Return the [x, y] coordinate for the center point of the cell that contains the specified text.  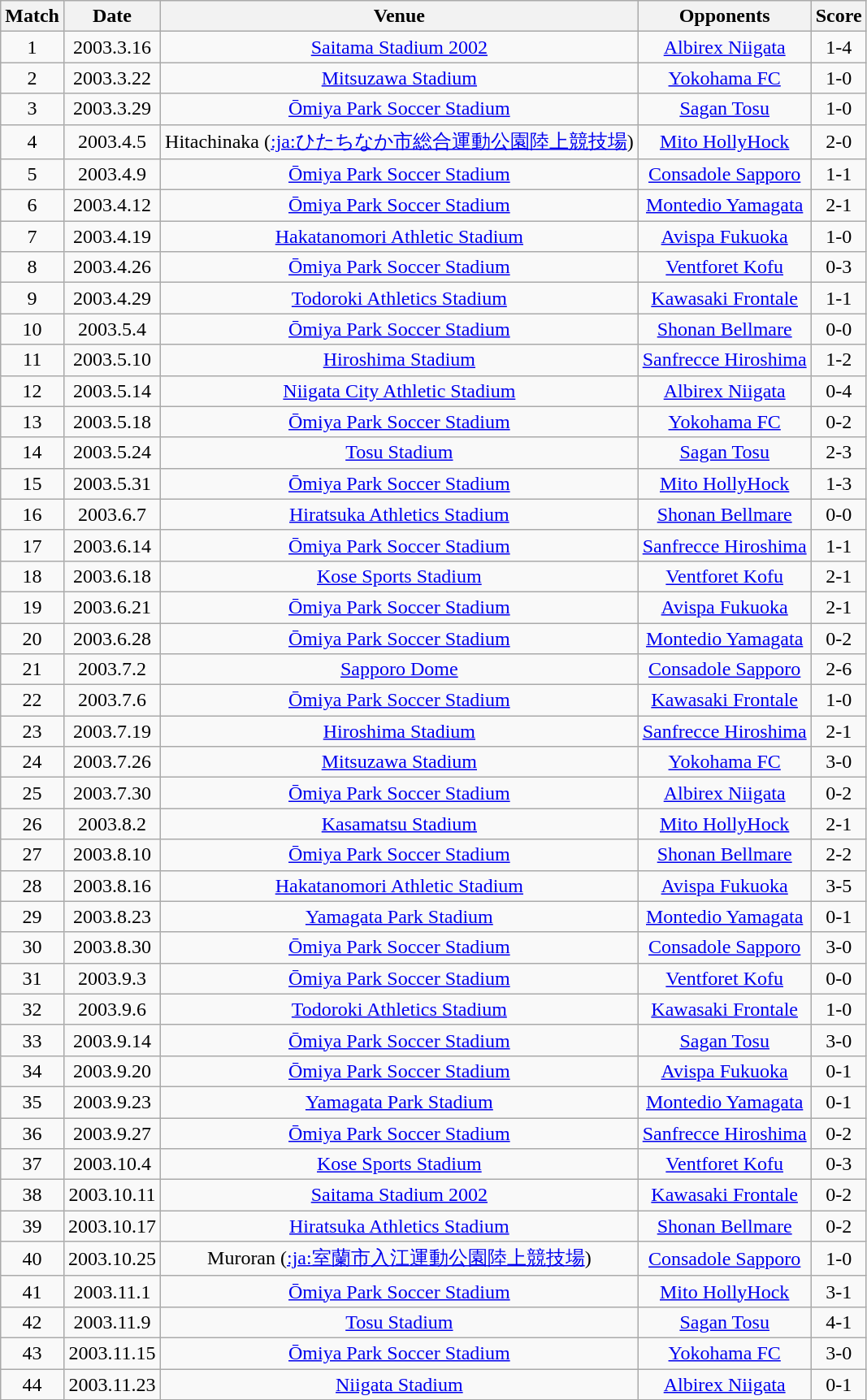
17 [33, 545]
2003.8.30 [112, 947]
1-2 [839, 360]
39 [33, 1226]
2003.10.4 [112, 1164]
18 [33, 576]
28 [33, 886]
Opponents [725, 16]
27 [33, 855]
2003.9.3 [112, 978]
2003.3.22 [112, 78]
2003.6.28 [112, 638]
2003.5.31 [112, 483]
2003.5.4 [112, 329]
2003.10.25 [112, 1259]
29 [33, 917]
20 [33, 638]
2003.8.16 [112, 886]
22 [33, 700]
2003.9.6 [112, 1009]
3-5 [839, 886]
16 [33, 514]
26 [33, 824]
2003.4.9 [112, 175]
7 [33, 236]
2003.11.1 [112, 1291]
Hitachinaka (:ja:ひたちなか市総合運動公園陸上競技場) [400, 141]
2003.6.18 [112, 576]
2003.5.10 [112, 360]
2003.7.30 [112, 793]
4-1 [839, 1322]
2003.9.14 [112, 1040]
2003.5.14 [112, 391]
Muroran (:ja:室蘭市入江運動公園陸上競技場) [400, 1259]
Match [33, 16]
36 [33, 1133]
2003.6.7 [112, 514]
2-3 [839, 453]
2003.11.23 [112, 1384]
43 [33, 1353]
2003.7.26 [112, 762]
2003.4.5 [112, 141]
21 [33, 670]
2003.7.19 [112, 731]
2 [33, 78]
2003.6.14 [112, 545]
2003.9.20 [112, 1071]
Niigata Stadium [400, 1384]
40 [33, 1259]
44 [33, 1384]
1-4 [839, 47]
1-3 [839, 483]
14 [33, 453]
41 [33, 1291]
11 [33, 360]
2003.7.2 [112, 670]
2003.9.23 [112, 1102]
2003.11.15 [112, 1353]
2-2 [839, 855]
24 [33, 762]
2003.3.16 [112, 47]
23 [33, 731]
Niigata City Athletic Stadium [400, 391]
9 [33, 298]
2003.6.21 [112, 607]
0-4 [839, 391]
Date [112, 16]
Score [839, 16]
4 [33, 141]
25 [33, 793]
2003.4.19 [112, 236]
31 [33, 978]
2003.10.17 [112, 1226]
35 [33, 1102]
2003.8.10 [112, 855]
2003.9.27 [112, 1133]
Sapporo Dome [400, 670]
37 [33, 1164]
34 [33, 1071]
42 [33, 1322]
1 [33, 47]
2003.10.11 [112, 1195]
3 [33, 109]
33 [33, 1040]
2003.11.9 [112, 1322]
Kasamatsu Stadium [400, 824]
30 [33, 947]
13 [33, 422]
2003.8.23 [112, 917]
15 [33, 483]
3-1 [839, 1291]
2-6 [839, 670]
2003.5.24 [112, 453]
Venue [400, 16]
32 [33, 1009]
2003.4.26 [112, 267]
2003.8.2 [112, 824]
2003.4.12 [112, 206]
2003.3.29 [112, 109]
19 [33, 607]
38 [33, 1195]
5 [33, 175]
2003.5.18 [112, 422]
2003.7.6 [112, 700]
10 [33, 329]
6 [33, 206]
12 [33, 391]
8 [33, 267]
2003.4.29 [112, 298]
2-0 [839, 141]
